For the text-containing cell, return its midpoint in [x, y] coordinate format. 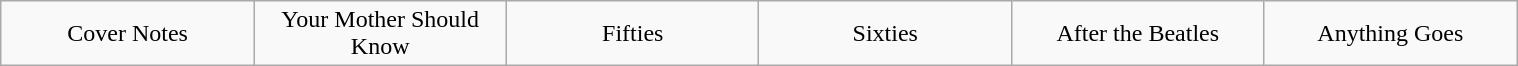
Anything Goes [1390, 34]
Your Mother Should Know [380, 34]
Fifties [632, 34]
Cover Notes [128, 34]
After the Beatles [1138, 34]
Sixties [886, 34]
